Output the (X, Y) coordinate of the center of the cell containing the given text.  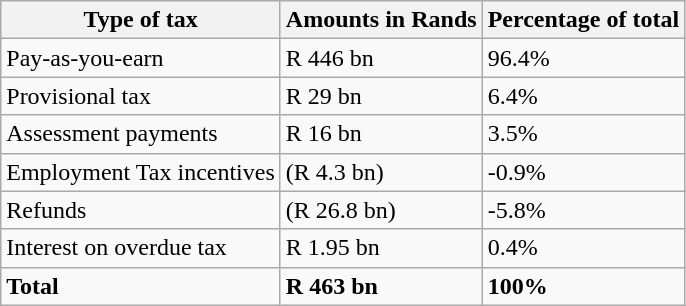
(R 4.3 bn) (381, 172)
Employment Tax incentives (141, 172)
-5.8% (584, 210)
0.4% (584, 248)
R 16 bn (381, 134)
R 463 bn (381, 286)
Provisional tax (141, 96)
Assessment payments (141, 134)
3.5% (584, 134)
6.4% (584, 96)
Total (141, 286)
Amounts in Rands (381, 20)
Percentage of total (584, 20)
Pay-as-you-earn (141, 58)
100% (584, 286)
R 29 bn (381, 96)
(R 26.8 bn) (381, 210)
Interest on overdue tax (141, 248)
96.4% (584, 58)
Refunds (141, 210)
Type of tax (141, 20)
R 1.95 bn (381, 248)
R 446 bn (381, 58)
-0.9% (584, 172)
